Provide the (X, Y) coordinate of the cell's center where the given text is located.  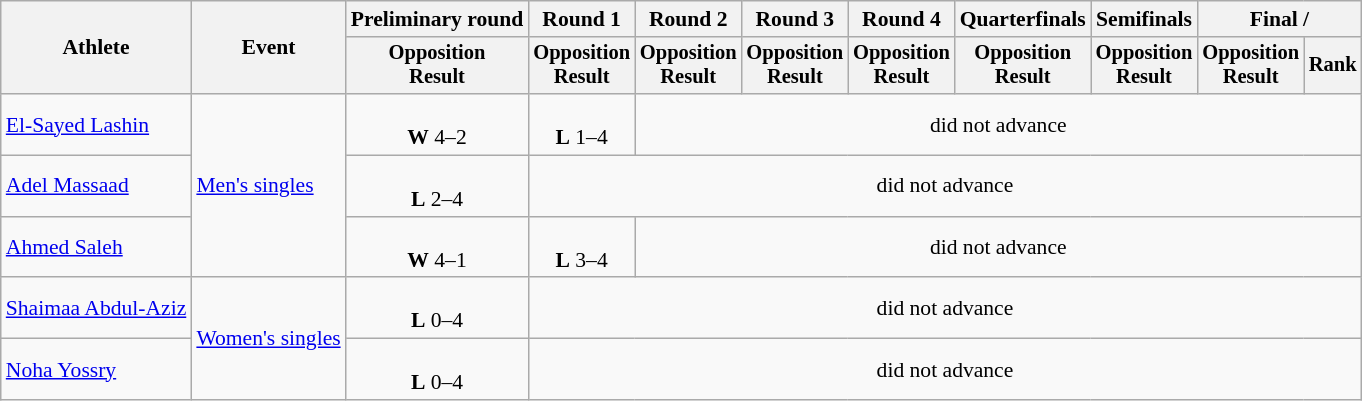
Noha Yossry (96, 370)
L 3–4 (582, 248)
Preliminary round (438, 19)
Ahmed Saleh (96, 248)
Event (268, 48)
L 1–4 (582, 124)
Round 1 (582, 19)
Athlete (96, 48)
Adel Massaad (96, 186)
El-Sayed Lashin (96, 124)
Men's singles (268, 186)
Rank (1333, 66)
Women's singles (268, 339)
Quarterfinals (1023, 19)
W 4–2 (438, 124)
Final / (1279, 19)
Round 2 (688, 19)
Semifinals (1144, 19)
Shaimaa Abdul-Aziz (96, 308)
W 4–1 (438, 248)
L 2–4 (438, 186)
Round 4 (902, 19)
Round 3 (796, 19)
